Scan for the cell matching the given text and deliver its (X, Y) coordinate at center. 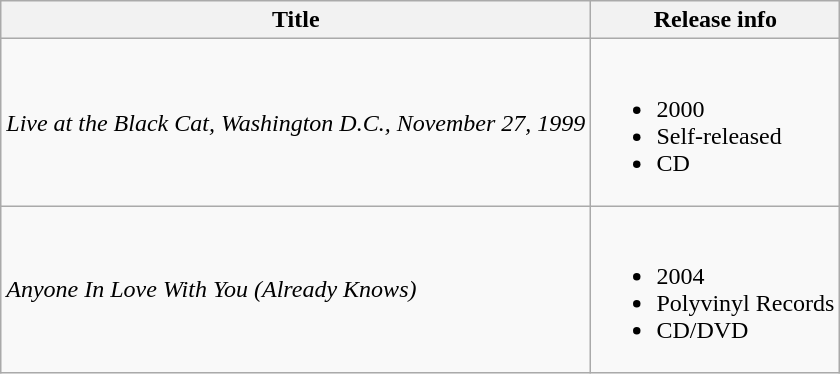
2000Self-releasedCD (716, 122)
2004Polyvinyl RecordsCD/DVD (716, 290)
Title (296, 20)
Release info (716, 20)
Anyone In Love With You (Already Knows) (296, 290)
Live at the Black Cat, Washington D.C., November 27, 1999 (296, 122)
